Extract the [X, Y] coordinate from the center of the cell holding the provided text.  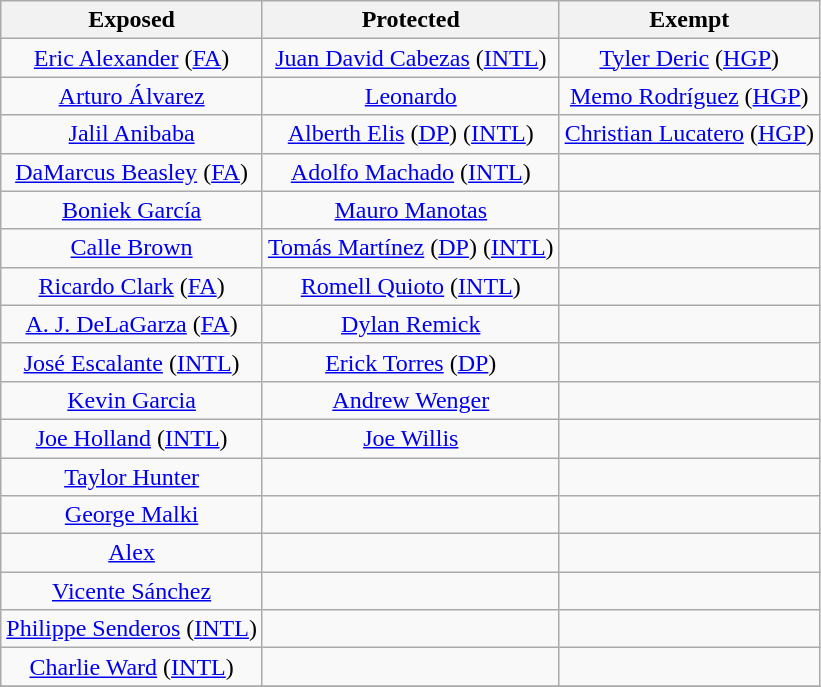
Alberth Elis (DP) (INTL) [410, 134]
Erick Torres (DP) [410, 362]
Arturo Álvarez [132, 96]
Tomás Martínez (DP) (INTL) [410, 248]
Alex [132, 553]
DaMarcus Beasley (FA) [132, 172]
Tyler Deric (HGP) [689, 58]
Joe Holland (INTL) [132, 438]
Taylor Hunter [132, 477]
José Escalante (INTL) [132, 362]
Christian Lucatero (HGP) [689, 134]
A. J. DeLaGarza (FA) [132, 324]
Vicente Sánchez [132, 591]
Kevin Garcia [132, 400]
Juan David Cabezas (INTL) [410, 58]
Romell Quioto (INTL) [410, 286]
Charlie Ward (INTL) [132, 667]
Calle Brown [132, 248]
Ricardo Clark (FA) [132, 286]
Memo Rodríguez (HGP) [689, 96]
Dylan Remick [410, 324]
Philippe Senderos (INTL) [132, 629]
Leonardo [410, 96]
Eric Alexander (FA) [132, 58]
Andrew Wenger [410, 400]
Exposed [132, 20]
Adolfo Machado (INTL) [410, 172]
Joe Willis [410, 438]
George Malki [132, 515]
Protected [410, 20]
Jalil Anibaba [132, 134]
Exempt [689, 20]
Mauro Manotas [410, 210]
Boniek García [132, 210]
